Provide the (X, Y) coordinate of the cell's center where the given text is located.  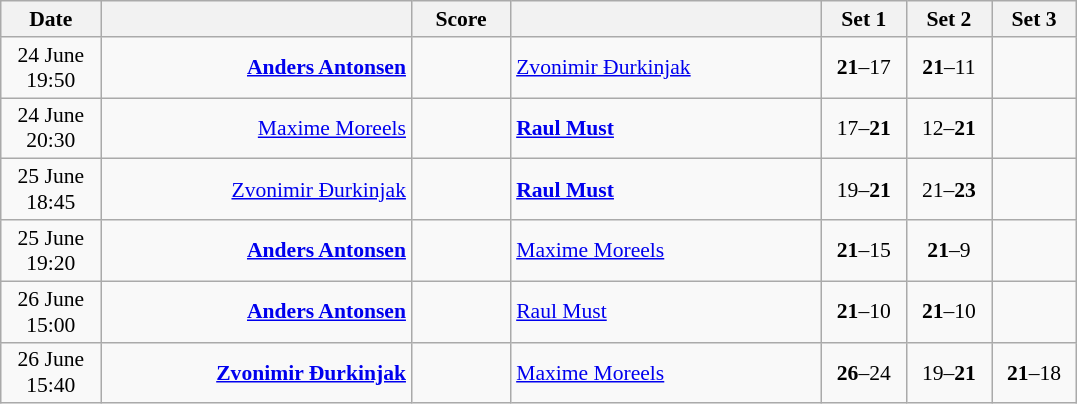
24 June20:30 (51, 128)
21–9 (948, 250)
24 June19:50 (51, 68)
25 June18:45 (51, 190)
Date (51, 19)
Set 2 (948, 19)
26–24 (864, 372)
25 June19:20 (51, 250)
21–11 (948, 68)
12–21 (948, 128)
Set 1 (864, 19)
26 June15:00 (51, 312)
21–18 (1034, 372)
21–23 (948, 190)
17–21 (864, 128)
26 June15:40 (51, 372)
Score (461, 19)
21–15 (864, 250)
21–17 (864, 68)
Set 3 (1034, 19)
